Output the [X, Y] coordinate of the center of the cell containing the given text.  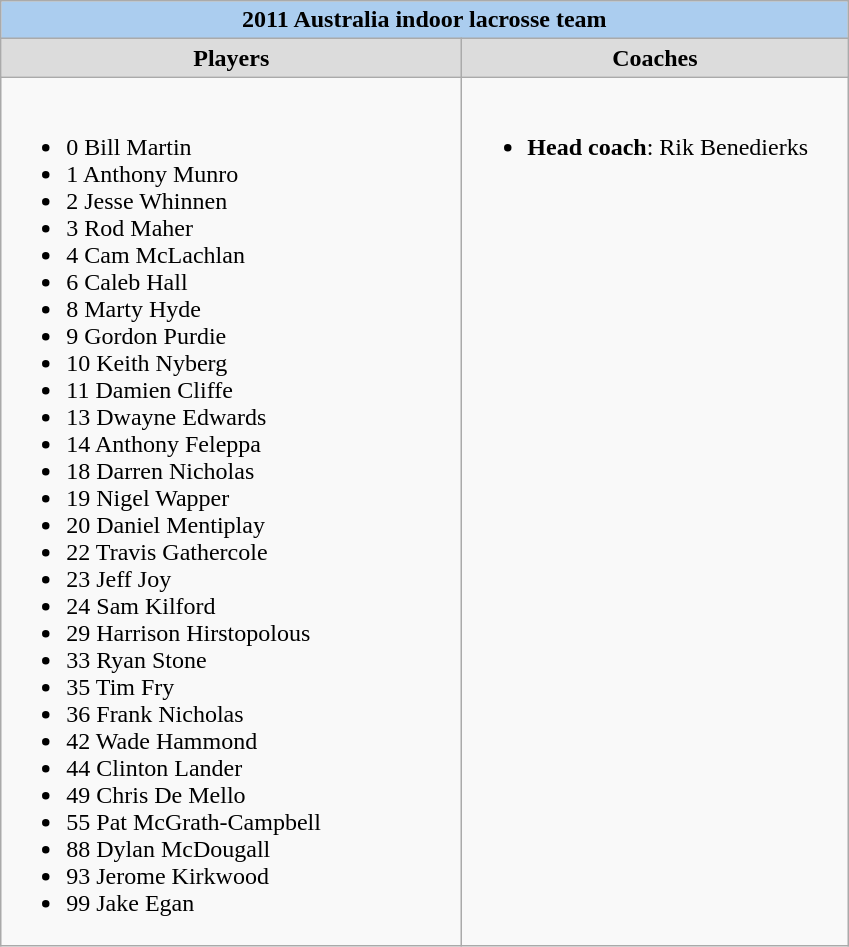
Players [232, 58]
Coaches [655, 58]
Head coach: Rik Benedierks [655, 512]
2011 Australia indoor lacrosse team [424, 20]
